Identify which cell holds the provided text, then report its (x, y) central coordinate. 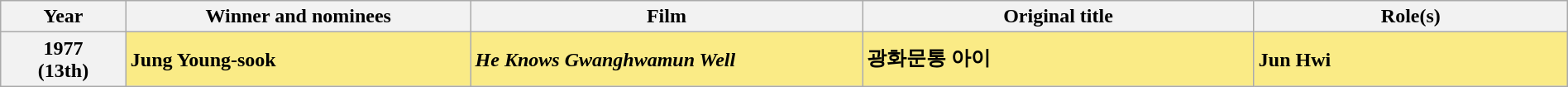
Winner and nominees (298, 17)
Film (667, 17)
He Knows Gwanghwamun Well (667, 60)
Role(s) (1411, 17)
광화문통 아이 (1059, 60)
Original title (1059, 17)
Year (64, 17)
Jung Young-sook (298, 60)
Jun Hwi (1411, 60)
1977(13th) (64, 60)
